From the cell containing the given text, extract its center point as [X, Y] coordinate. 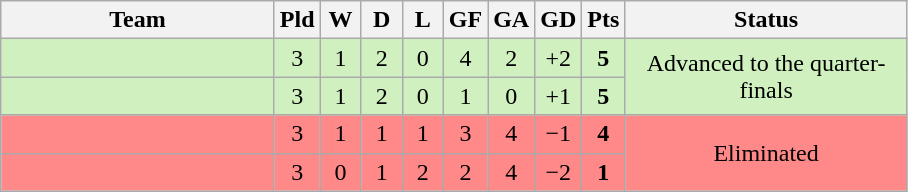
Pts [604, 20]
GD [558, 20]
Advanced to the quarter-finals [766, 77]
GF [465, 20]
−1 [558, 134]
Pld [297, 20]
Status [766, 20]
Team [138, 20]
GA [512, 20]
D [382, 20]
W [340, 20]
Eliminated [766, 153]
+2 [558, 58]
−2 [558, 172]
L [422, 20]
+1 [558, 96]
